Pinpoint the cell where the given text exists, returning its [x, y] midpoint coordinate. 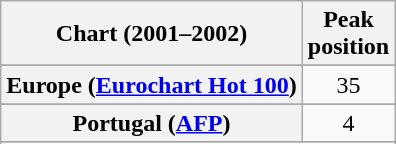
4 [348, 123]
Chart (2001–2002) [152, 34]
Peakposition [348, 34]
Europe (Eurochart Hot 100) [152, 85]
35 [348, 85]
Portugal (AFP) [152, 123]
